Detect which cell encompasses the target text, then output its (X, Y) center coordinate. 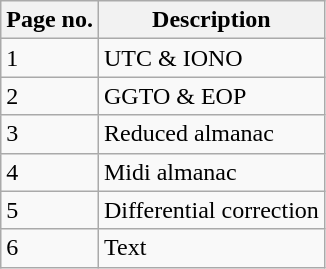
UTC & IONO (211, 58)
2 (50, 96)
1 (50, 58)
Description (211, 20)
GGTO & EOP (211, 96)
Differential correction (211, 210)
3 (50, 134)
6 (50, 248)
Text (211, 248)
Page no. (50, 20)
5 (50, 210)
Reduced almanac (211, 134)
Midi almanac (211, 172)
4 (50, 172)
